Pinpoint the cell where the given text exists, returning its (X, Y) midpoint coordinate. 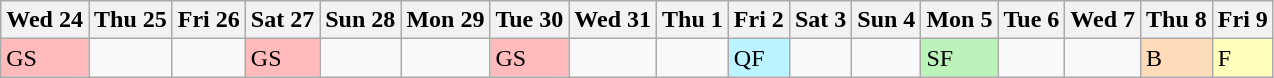
Thu 8 (1177, 20)
Wed 7 (1103, 20)
Tue 6 (1032, 20)
Sat 27 (282, 20)
Fri 9 (1242, 20)
Mon 5 (960, 20)
Wed 24 (45, 20)
Mon 29 (446, 20)
Sun 4 (886, 20)
Thu 25 (130, 20)
SF (960, 58)
B (1177, 58)
F (1242, 58)
Sat 3 (820, 20)
QF (758, 58)
Tue 30 (530, 20)
Wed 31 (613, 20)
Fri 26 (208, 20)
Thu 1 (693, 20)
Sun 28 (360, 20)
Fri 2 (758, 20)
